Locate the cell with the specified text and output its (x, y) center coordinate. 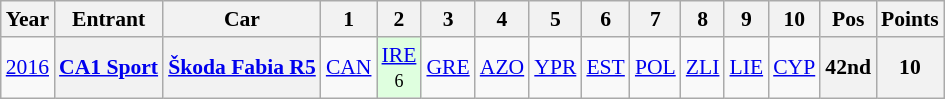
Points (910, 19)
2 (400, 19)
9 (746, 19)
CA1 Sport (108, 68)
ZLI (703, 68)
Škoda Fabia R5 (242, 68)
4 (502, 19)
LIE (746, 68)
7 (656, 19)
8 (703, 19)
3 (448, 19)
POL (656, 68)
2016 (28, 68)
5 (555, 19)
42nd (848, 68)
Car (242, 19)
IRE6 (400, 68)
YPR (555, 68)
CYP (794, 68)
Year (28, 19)
Entrant (108, 19)
Pos (848, 19)
GRE (448, 68)
6 (606, 19)
AZO (502, 68)
CAN (349, 68)
1 (349, 19)
EST (606, 68)
